Provide the [x, y] coordinate of the cell's center where the given text is located.  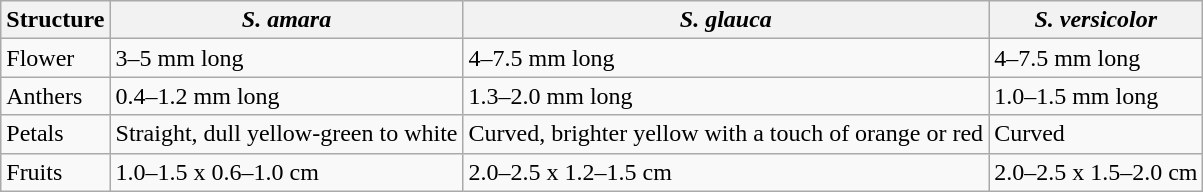
0.4–1.2 mm long [286, 96]
S. amara [286, 20]
Anthers [56, 96]
Fruits [56, 172]
Curved [1096, 134]
Curved, brighter yellow with a touch of orange or red [726, 134]
1.0–1.5 mm long [1096, 96]
S. glauca [726, 20]
S. versicolor [1096, 20]
3–5 mm long [286, 58]
1.0–1.5 x 0.6–1.0 cm [286, 172]
2.0–2.5 x 1.5–2.0 cm [1096, 172]
1.3–2.0 mm long [726, 96]
Structure [56, 20]
Petals [56, 134]
2.0–2.5 x 1.2–1.5 cm [726, 172]
Straight, dull yellow-green to white [286, 134]
Flower [56, 58]
